Scan for the cell matching the given text and deliver its (x, y) coordinate at center. 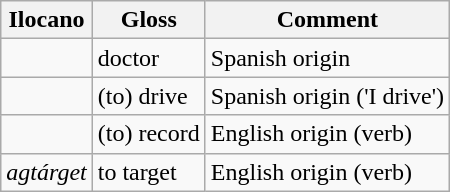
to target (148, 172)
doctor (148, 58)
Gloss (148, 20)
(to) drive (148, 96)
Ilocano (47, 20)
Spanish origin (327, 58)
Spanish origin ('I drive') (327, 96)
Comment (327, 20)
agtárget (47, 172)
(to) record (148, 134)
